Provide the (x, y) coordinate of the cell's center where the given text is located.  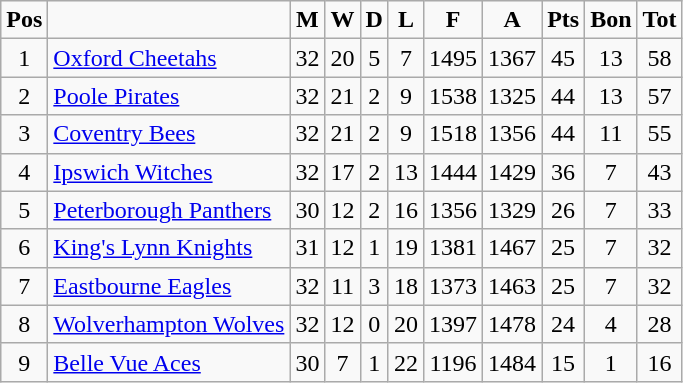
Poole Pirates (169, 96)
Tot (660, 20)
33 (660, 210)
22 (406, 362)
28 (660, 324)
45 (564, 58)
24 (564, 324)
15 (564, 362)
57 (660, 96)
M (308, 20)
43 (660, 172)
1495 (452, 58)
1444 (452, 172)
1325 (512, 96)
1329 (512, 210)
D (374, 20)
0 (374, 324)
1463 (512, 286)
F (452, 20)
1367 (512, 58)
1196 (452, 362)
6 (24, 248)
58 (660, 58)
17 (342, 172)
36 (564, 172)
1484 (512, 362)
1538 (452, 96)
Belle Vue Aces (169, 362)
Bon (611, 20)
1478 (512, 324)
W (342, 20)
1381 (452, 248)
1429 (512, 172)
Coventry Bees (169, 134)
18 (406, 286)
1518 (452, 134)
1467 (512, 248)
Wolverhampton Wolves (169, 324)
Oxford Cheetahs (169, 58)
L (406, 20)
Ipswich Witches (169, 172)
A (512, 20)
King's Lynn Knights (169, 248)
Pos (24, 20)
31 (308, 248)
Pts (564, 20)
1397 (452, 324)
Peterborough Panthers (169, 210)
8 (24, 324)
26 (564, 210)
19 (406, 248)
55 (660, 134)
Eastbourne Eagles (169, 286)
1373 (452, 286)
